For the text-containing cell, return its midpoint in (x, y) coordinate format. 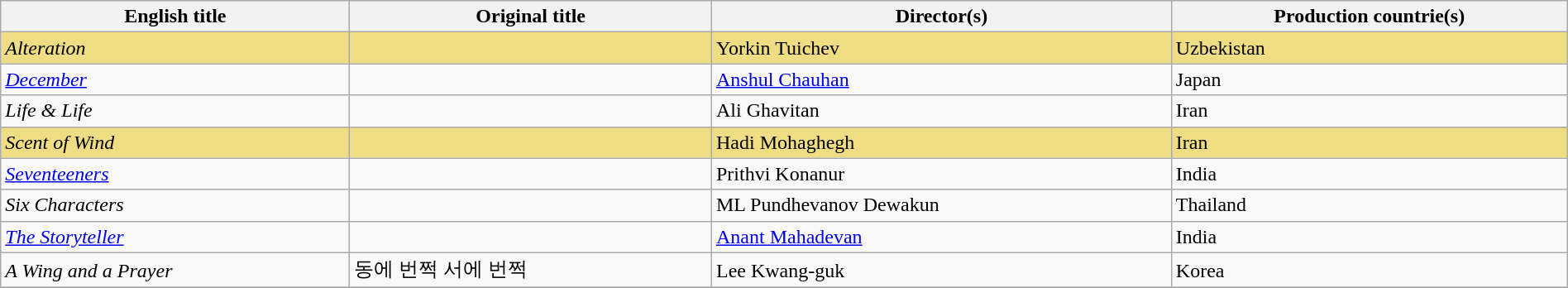
Life & Life (175, 111)
Original title (531, 17)
A Wing and a Prayer (175, 270)
ML Pundhevanov Dewakun (941, 205)
Anant Mahadevan (941, 237)
Prithvi Konanur (941, 174)
Uzbekistan (1370, 48)
Ali Ghavitan (941, 111)
동에 번쩍 서에 번쩍 (531, 270)
Anshul Chauhan (941, 79)
Lee Kwang-guk (941, 270)
Korea (1370, 270)
Alteration (175, 48)
Yorkin Tuichev (941, 48)
English title (175, 17)
Seventeeners (175, 174)
Six Characters (175, 205)
Scent of Wind (175, 142)
Thailand (1370, 205)
The Storyteller (175, 237)
Japan (1370, 79)
December (175, 79)
Production countrie(s) (1370, 17)
Director(s) (941, 17)
Hadi Mohaghegh (941, 142)
